Pinpoint the cell where the given text exists, returning its (x, y) midpoint coordinate. 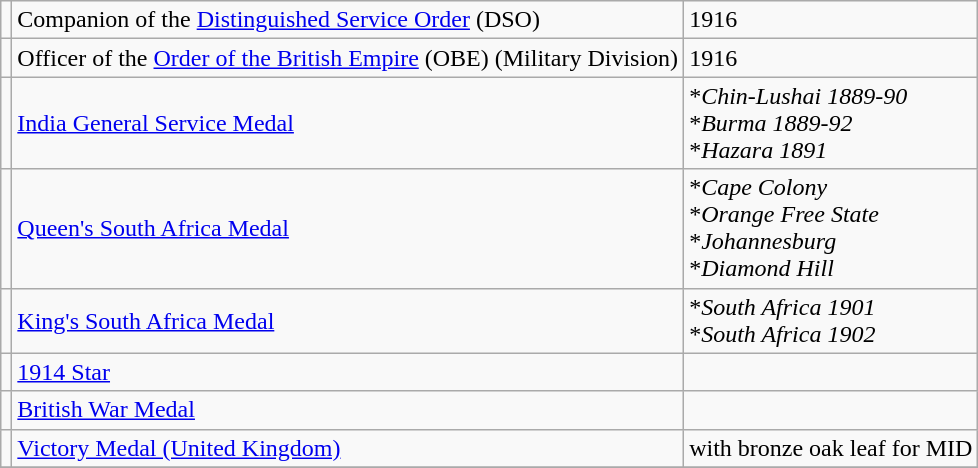
India General Service Medal (348, 123)
British War Medal (348, 410)
1914 Star (348, 372)
Officer of the Order of the British Empire (OBE) (Military Division) (348, 58)
with bronze oak leaf for MID (831, 448)
*South Africa 1901*South Africa 1902 (831, 320)
Victory Medal (United Kingdom) (348, 448)
*Chin-Lushai 1889-90*Burma 1889-92*Hazara 1891 (831, 123)
King's South Africa Medal (348, 320)
Companion of the Distinguished Service Order (DSO) (348, 20)
*Cape Colony*Orange Free State*Johannesburg*Diamond Hill (831, 228)
Queen's South Africa Medal (348, 228)
